Pinpoint the cell where the given text exists, returning its [X, Y] midpoint coordinate. 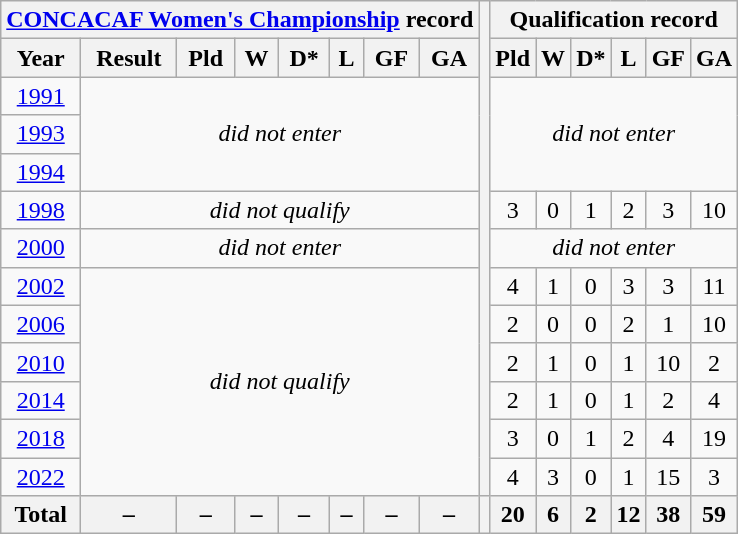
15 [668, 477]
2018 [41, 438]
19 [714, 438]
Year [41, 58]
2006 [41, 324]
11 [714, 286]
2010 [41, 362]
Result [129, 58]
20 [513, 515]
1994 [41, 172]
2000 [41, 248]
1998 [41, 210]
2022 [41, 477]
Total [41, 515]
59 [714, 515]
CONCACAF Women's Championship record [240, 20]
12 [628, 515]
6 [554, 515]
2002 [41, 286]
38 [668, 515]
2014 [41, 400]
1993 [41, 134]
1991 [41, 96]
Qualification record [614, 20]
